Search for the cell housing the specified text and yield its [x, y] center coordinate. 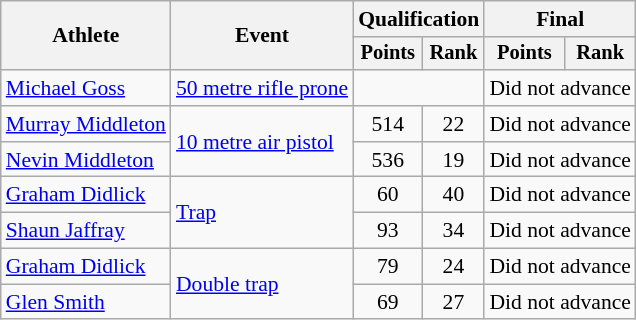
19 [453, 160]
34 [453, 231]
69 [388, 302]
Murray Middleton [86, 124]
Athlete [86, 36]
60 [388, 195]
Double trap [262, 284]
536 [388, 160]
93 [388, 231]
Final [560, 19]
Nevin Middleton [86, 160]
79 [388, 267]
27 [453, 302]
Shaun Jaffray [86, 231]
514 [388, 124]
24 [453, 267]
50 metre rifle prone [262, 88]
Event [262, 36]
Qualification [418, 19]
Glen Smith [86, 302]
10 metre air pistol [262, 142]
40 [453, 195]
Trap [262, 212]
22 [453, 124]
Michael Goss [86, 88]
